Locate the cell with the specified text and output its (X, Y) center coordinate. 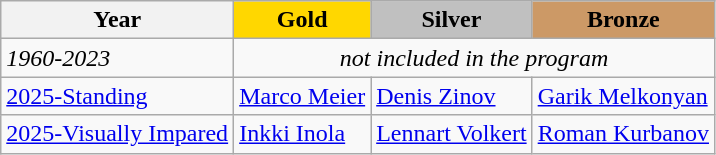
Year (118, 20)
2025-Visually Impared (118, 134)
Bronze (623, 20)
Denis Zinov (452, 96)
Marco Meier (302, 96)
Silver (452, 20)
1960-2023 (118, 58)
2025-Standing (118, 96)
Garik Melkonyan (623, 96)
Gold (302, 20)
Inkki Inola (302, 134)
Roman Kurbanov (623, 134)
Lennart Volkert (452, 134)
not included in the program (474, 58)
